Return the (X, Y) coordinate for the center point of the cell that contains the specified text.  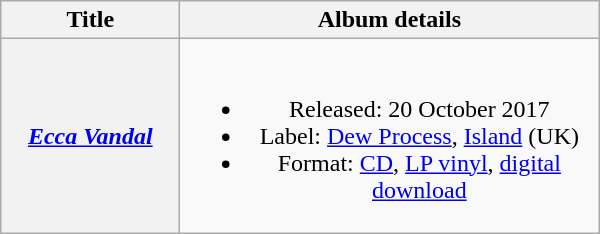
Released: 20 October 2017Label: Dew Process, Island (UK)Format: CD, LP vinyl, digital download (390, 136)
Album details (390, 20)
Title (90, 20)
Ecca Vandal (90, 136)
